Identify which cell holds the provided text, then report its (X, Y) central coordinate. 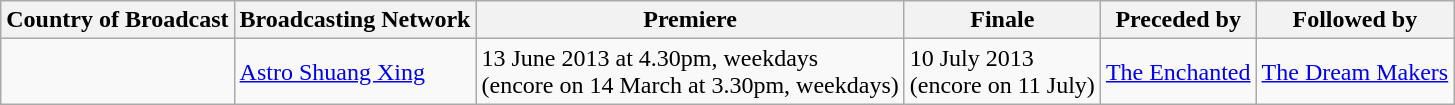
Finale (1002, 20)
Premiere (690, 20)
Preceded by (1178, 20)
The Dream Makers (1355, 72)
10 July 2013 (encore on 11 July) (1002, 72)
Broadcasting Network (355, 20)
13 June 2013 at 4.30pm, weekdays (encore on 14 March at 3.30pm, weekdays) (690, 72)
Astro Shuang Xing (355, 72)
Country of Broadcast (118, 20)
The Enchanted (1178, 72)
Followed by (1355, 20)
